Scan for the cell matching the given text and deliver its (x, y) coordinate at center. 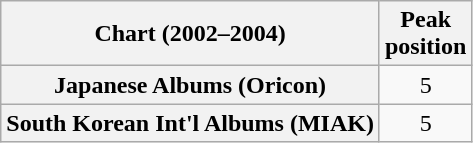
Peakposition (425, 34)
Chart (2002–2004) (190, 34)
Japanese Albums (Oricon) (190, 85)
South Korean Int'l Albums (MIAK) (190, 123)
